Identify which cell holds the provided text, then report its (x, y) central coordinate. 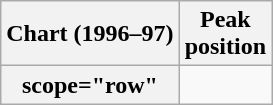
scope="row" (90, 85)
Peakposition (225, 34)
Chart (1996–97) (90, 34)
